For the text-containing cell, return its midpoint in [x, y] coordinate format. 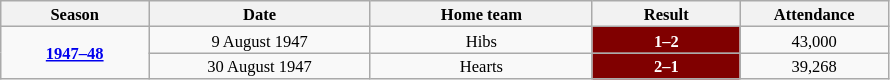
Home team [481, 14]
Season [75, 14]
2–1 [666, 66]
Result [666, 14]
1–2 [666, 40]
Hibs [481, 40]
Attendance [814, 14]
Hearts [481, 66]
43,000 [814, 40]
30 August 1947 [260, 66]
39,268 [814, 66]
9 August 1947 [260, 40]
Date [260, 14]
1947–48 [75, 53]
